Detect which cell encompasses the target text, then output its [x, y] center coordinate. 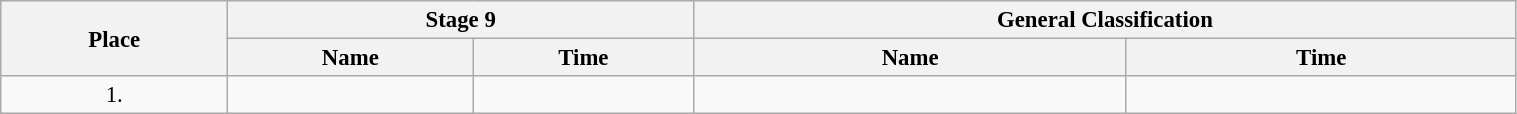
Place [114, 38]
General Classification [1105, 20]
1. [114, 95]
Stage 9 [461, 20]
